Determine the [X, Y] coordinate at the center of the cell enclosing the given text.  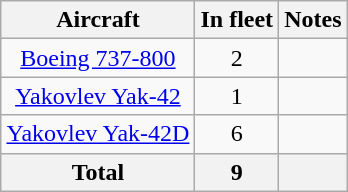
In fleet [237, 20]
1 [237, 96]
Aircraft [98, 20]
Total [98, 172]
2 [237, 58]
6 [237, 134]
9 [237, 172]
Yakovlev Yak-42D [98, 134]
Notes [313, 20]
Boeing 737-800 [98, 58]
Yakovlev Yak-42 [98, 96]
